Locate the cell with the specified text and output its (x, y) center coordinate. 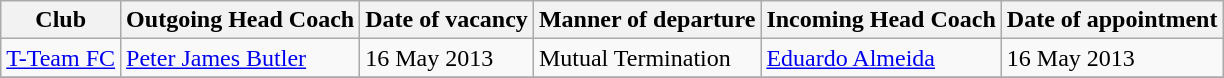
Mutual Termination (646, 58)
Incoming Head Coach (881, 20)
Outgoing Head Coach (240, 20)
Manner of departure (646, 20)
T-Team FC (61, 58)
Peter James Butler (240, 58)
Club (61, 20)
Eduardo Almeida (881, 58)
Date of vacancy (447, 20)
Date of appointment (1112, 20)
